Search for the cell housing the specified text and yield its [X, Y] center coordinate. 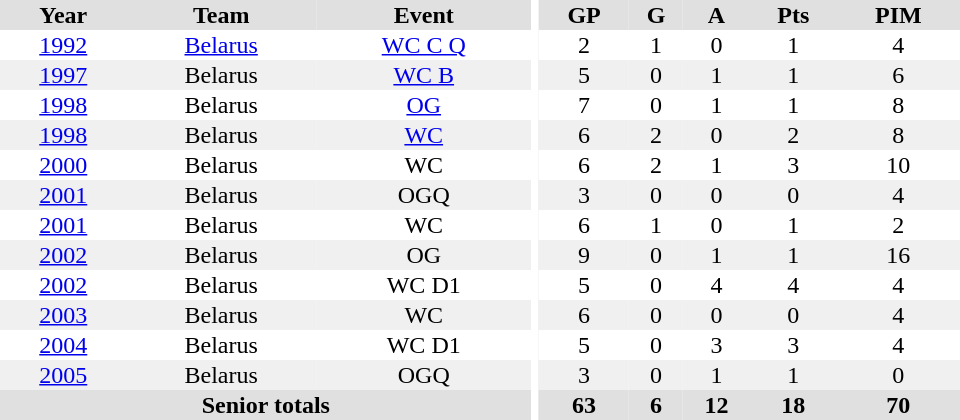
PIM [898, 15]
1992 [64, 45]
2004 [64, 345]
12 [716, 405]
2003 [64, 315]
Team [222, 15]
7 [584, 105]
WC C Q [424, 45]
16 [898, 255]
G [656, 15]
A [716, 15]
Senior totals [266, 405]
Event [424, 15]
Pts [794, 15]
70 [898, 405]
2005 [64, 375]
WC B [424, 75]
GP [584, 15]
Year [64, 15]
63 [584, 405]
10 [898, 165]
9 [584, 255]
1997 [64, 75]
18 [794, 405]
2000 [64, 165]
